Search for the cell housing the specified text and yield its (x, y) center coordinate. 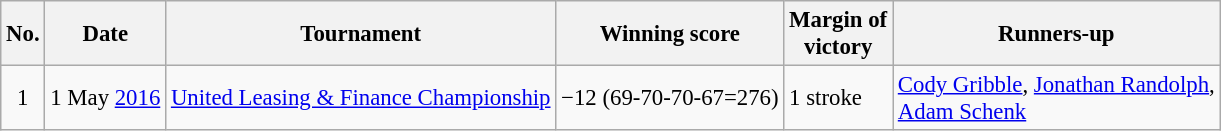
Tournament (361, 34)
1 stroke (838, 98)
1 (23, 98)
Runners-up (1056, 34)
1 May 2016 (106, 98)
No. (23, 34)
United Leasing & Finance Championship (361, 98)
Date (106, 34)
Margin ofvictory (838, 34)
−12 (69-70-70-67=276) (670, 98)
Cody Gribble, Jonathan Randolph, Adam Schenk (1056, 98)
Winning score (670, 34)
